Return the (x, y) coordinate for the center point of the cell that contains the specified text.  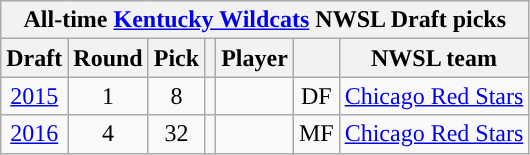
2015 (34, 96)
NWSL team (434, 58)
8 (176, 96)
All-time Kentucky Wildcats NWSL Draft picks (265, 20)
4 (108, 134)
Round (108, 58)
DF (316, 96)
Draft (34, 58)
Player (255, 58)
MF (316, 134)
32 (176, 134)
1 (108, 96)
2016 (34, 134)
Pick (176, 58)
